Search for the cell housing the specified text and yield its [X, Y] center coordinate. 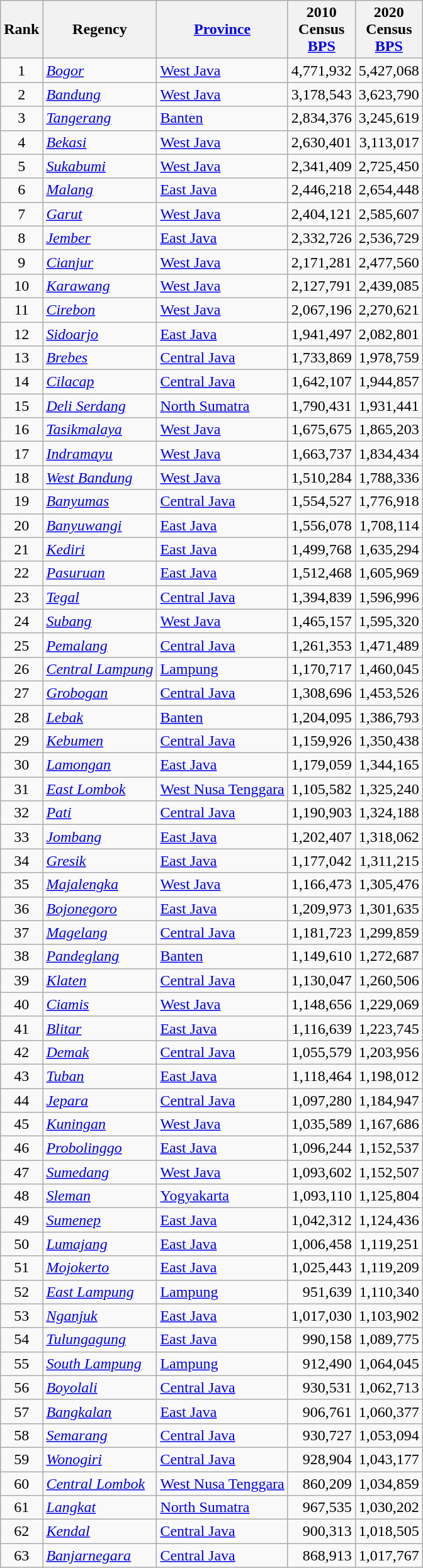
3,178,543 [321, 94]
1,103,902 [389, 1316]
Grobogan [99, 693]
912,490 [321, 1364]
1,931,441 [389, 406]
1,110,340 [389, 1292]
1,060,377 [389, 1411]
1,944,857 [389, 382]
19 [21, 501]
1,635,294 [389, 549]
900,313 [321, 1532]
27 [21, 693]
1,299,859 [389, 932]
1,130,047 [321, 980]
Karawang [99, 286]
1,642,107 [321, 382]
1,260,506 [389, 980]
2,127,791 [321, 286]
West Bandung [99, 478]
22 [21, 573]
1,788,336 [389, 478]
South Lampung [99, 1364]
5,427,068 [389, 70]
1,152,507 [389, 1172]
Nganjuk [99, 1316]
Lebak [99, 717]
Sidoarjo [99, 334]
13 [21, 358]
1,159,926 [321, 741]
2,171,281 [321, 262]
1,190,903 [321, 813]
Ciamis [99, 1004]
10 [21, 286]
39 [21, 980]
Cianjur [99, 262]
Jombang [99, 837]
Bekasi [99, 142]
1,093,602 [321, 1172]
1,733,869 [321, 358]
1,229,069 [389, 1004]
30 [21, 765]
2,082,801 [389, 334]
1,093,110 [321, 1196]
967,535 [321, 1508]
48 [21, 1196]
1,006,458 [321, 1244]
1,042,312 [321, 1220]
Wonogiri [99, 1459]
Semarang [99, 1435]
1,204,095 [321, 717]
4,771,932 [321, 70]
Klaten [99, 980]
2,446,218 [321, 190]
Jepara [99, 1100]
1,166,473 [321, 885]
1,663,737 [321, 454]
Tegal [99, 597]
2,332,726 [321, 238]
46 [21, 1148]
Mojokerto [99, 1268]
1,062,713 [389, 1387]
Tasikmalaya [99, 430]
1,209,973 [321, 909]
Central Lampung [99, 669]
32 [21, 813]
906,761 [321, 1411]
2 [21, 94]
Province [222, 30]
1,181,723 [321, 932]
31 [21, 789]
54 [21, 1340]
1,017,030 [321, 1316]
1,790,431 [321, 406]
1,148,656 [321, 1004]
Cirebon [99, 310]
860,209 [321, 1483]
9 [21, 262]
1,053,094 [389, 1435]
2,439,085 [389, 286]
1 [21, 70]
1,865,203 [389, 430]
1,512,468 [321, 573]
Kuningan [99, 1124]
63 [21, 1555]
Kendal [99, 1532]
14 [21, 382]
3,623,790 [389, 94]
Sleman [99, 1196]
2010CensusBPS [321, 30]
1,034,859 [389, 1483]
40 [21, 1004]
1,096,244 [321, 1148]
60 [21, 1483]
1,708,114 [389, 525]
Pati [99, 813]
35 [21, 885]
990,158 [321, 1340]
1,055,579 [321, 1052]
1,941,497 [321, 334]
1,675,675 [321, 430]
17 [21, 454]
1,177,042 [321, 861]
Rank [21, 30]
Yogyakarta [222, 1196]
18 [21, 478]
47 [21, 1172]
Bandung [99, 94]
Brebes [99, 358]
43 [21, 1076]
Bangkalan [99, 1411]
1,170,717 [321, 669]
930,727 [321, 1435]
928,904 [321, 1459]
1,119,251 [389, 1244]
3,113,017 [389, 142]
11 [21, 310]
59 [21, 1459]
Cilacap [99, 382]
24 [21, 621]
Sukabumi [99, 166]
33 [21, 837]
2,404,121 [321, 214]
53 [21, 1316]
Demak [99, 1052]
1,025,443 [321, 1268]
1,301,635 [389, 909]
1,261,353 [321, 645]
2,654,448 [389, 190]
East Lampung [99, 1292]
1,308,696 [321, 693]
15 [21, 406]
Garut [99, 214]
20 [21, 525]
2,585,607 [389, 214]
1,324,188 [389, 813]
1,394,839 [321, 597]
49 [21, 1220]
38 [21, 956]
1,089,775 [389, 1340]
52 [21, 1292]
1,105,582 [321, 789]
1,152,537 [389, 1148]
2,725,450 [389, 166]
57 [21, 1411]
East Lombok [99, 789]
1,125,804 [389, 1196]
1,198,012 [389, 1076]
2,067,196 [321, 310]
1,035,589 [321, 1124]
Pemalang [99, 645]
Central Lombok [99, 1483]
1,017,767 [389, 1555]
1,344,165 [389, 765]
1,834,434 [389, 454]
Majalengka [99, 885]
Tangerang [99, 118]
1,350,438 [389, 741]
1,272,687 [389, 956]
1,325,240 [389, 789]
1,605,969 [389, 573]
12 [21, 334]
1,030,202 [389, 1508]
Probolinggo [99, 1148]
1,453,526 [389, 693]
Deli Serdang [99, 406]
42 [21, 1052]
5 [21, 166]
1,510,284 [321, 478]
Subang [99, 621]
1,776,918 [389, 501]
1,149,610 [321, 956]
Malang [99, 190]
Langkat [99, 1508]
3 [21, 118]
28 [21, 717]
Sumedang [99, 1172]
23 [21, 597]
44 [21, 1100]
16 [21, 430]
4 [21, 142]
8 [21, 238]
Banjarnegara [99, 1555]
50 [21, 1244]
1,223,745 [389, 1028]
1,305,476 [389, 885]
1,318,062 [389, 837]
Sumenep [99, 1220]
1,978,759 [389, 358]
2020CensusBPS [389, 30]
1,471,489 [389, 645]
55 [21, 1364]
1,595,320 [389, 621]
Bojonegoro [99, 909]
51 [21, 1268]
Kebumen [99, 741]
Boyolali [99, 1387]
1,554,527 [321, 501]
1,124,436 [389, 1220]
1,064,045 [389, 1364]
Lamongan [99, 765]
1,203,956 [389, 1052]
6 [21, 190]
Pandeglang [99, 956]
1,167,686 [389, 1124]
2,630,401 [321, 142]
1,202,407 [321, 837]
1,116,639 [321, 1028]
2,834,376 [321, 118]
45 [21, 1124]
3,245,619 [389, 118]
58 [21, 1435]
56 [21, 1387]
1,596,996 [389, 597]
Magelang [99, 932]
Banyumas [99, 501]
Tuban [99, 1076]
29 [21, 741]
Banyuwangi [99, 525]
1,184,947 [389, 1100]
1,018,505 [389, 1532]
1,499,768 [321, 549]
1,118,464 [321, 1076]
2,536,729 [389, 238]
1,043,177 [389, 1459]
25 [21, 645]
1,386,793 [389, 717]
37 [21, 932]
61 [21, 1508]
1,179,059 [321, 765]
1,097,280 [321, 1100]
62 [21, 1532]
1,465,157 [321, 621]
868,913 [321, 1555]
7 [21, 214]
1,119,209 [389, 1268]
Bogor [99, 70]
1,311,215 [389, 861]
2,341,409 [321, 166]
Jember [99, 238]
41 [21, 1028]
21 [21, 549]
Kediri [99, 549]
930,531 [321, 1387]
2,270,621 [389, 310]
2,477,560 [389, 262]
1,460,045 [389, 669]
Lumajang [99, 1244]
Pasuruan [99, 573]
Gresik [99, 861]
1,556,078 [321, 525]
26 [21, 669]
951,639 [321, 1292]
34 [21, 861]
36 [21, 909]
Tulungagung [99, 1340]
Blitar [99, 1028]
Indramayu [99, 454]
Regency [99, 30]
